From the cell containing the given text, extract its center point as [x, y] coordinate. 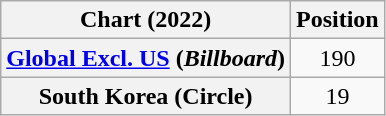
Position [338, 20]
Global Excl. US (Billboard) [146, 58]
190 [338, 58]
19 [338, 96]
South Korea (Circle) [146, 96]
Chart (2022) [146, 20]
